Search for the cell housing the specified text and yield its [X, Y] center coordinate. 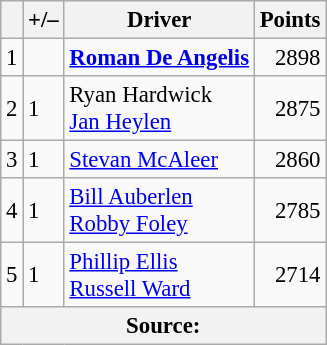
4 [12, 210]
3 [12, 160]
Phillip Ellis Russell Ward [159, 276]
2875 [290, 108]
Points [290, 20]
Bill Auberlen Robby Foley [159, 210]
2860 [290, 160]
Stevan McAleer [159, 160]
Roman De Angelis [159, 58]
2714 [290, 276]
Driver [159, 20]
+/– [44, 20]
Ryan Hardwick Jan Heylen [159, 108]
2 [12, 108]
2898 [290, 58]
2785 [290, 210]
5 [12, 276]
